Capture the cell that displays the provided text and extract its (X, Y) central coordinate. 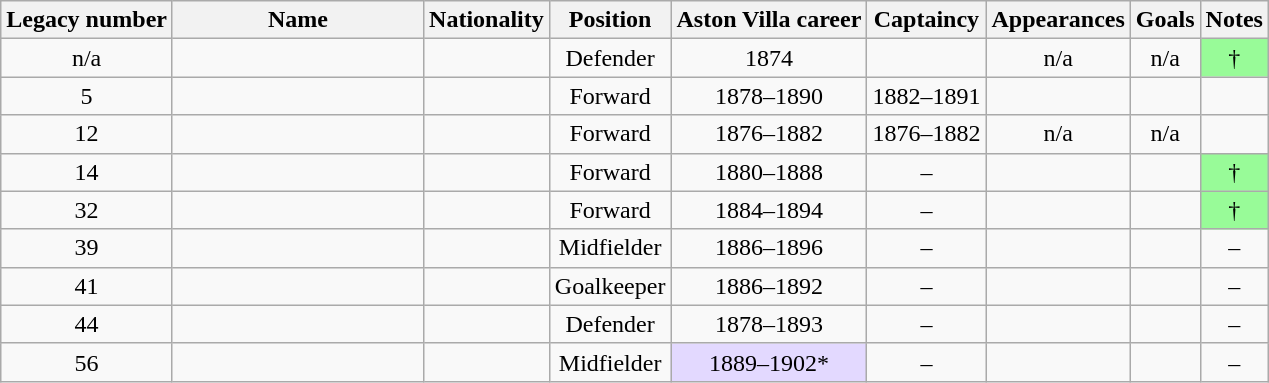
1882–1891 (926, 96)
1874 (769, 58)
12 (87, 134)
1878–1893 (769, 324)
Legacy number (87, 20)
Name (298, 20)
39 (87, 248)
32 (87, 210)
Position (610, 20)
1886–1896 (769, 248)
Goals (1165, 20)
14 (87, 172)
44 (87, 324)
Goalkeeper (610, 286)
1886–1892 (769, 286)
1889–1902* (769, 362)
1878–1890 (769, 96)
1884–1894 (769, 210)
5 (87, 96)
Captaincy (926, 20)
Aston Villa career (769, 20)
1880–1888 (769, 172)
Notes (1234, 20)
56 (87, 362)
Appearances (1058, 20)
Nationality (487, 20)
41 (87, 286)
